Find where the given text appears and provide that cell's center as (X, Y) coordinate. 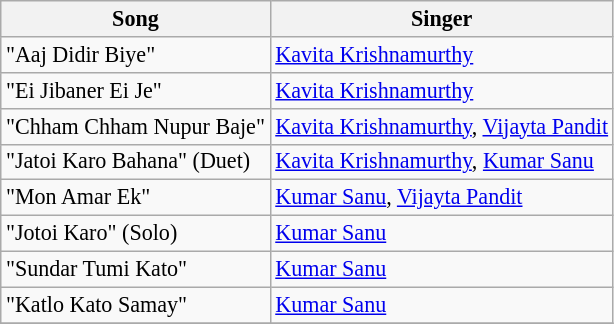
Singer (442, 18)
"Katlo Kato Samay" (136, 305)
"Jatoi Karo Bahana" (Duet) (136, 162)
"Aaj Didir Biye" (136, 54)
"Mon Amar Ek" (136, 198)
Kavita Krishnamurthy, Kumar Sanu (442, 162)
Song (136, 18)
"Ei Jibaner Ei Je" (136, 90)
"Jotoi Karo" (Solo) (136, 233)
Kumar Sanu, Vijayta Pandit (442, 198)
"Chham Chham Nupur Baje" (136, 126)
Kavita Krishnamurthy, Vijayta Pandit (442, 126)
"Sundar Tumi Kato" (136, 269)
